Search for the cell housing the specified text and yield its [X, Y] center coordinate. 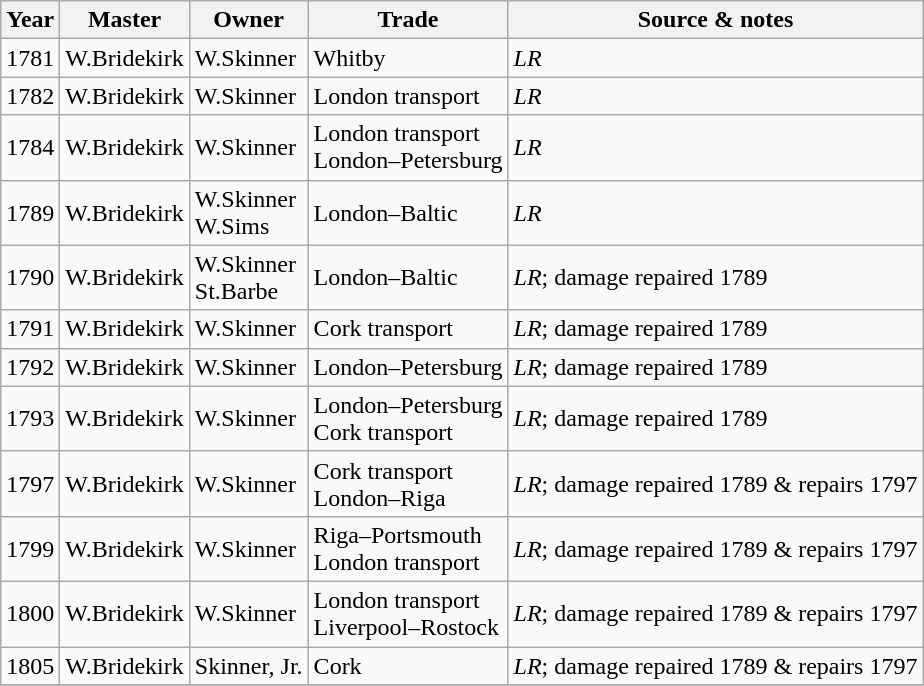
Year [30, 20]
1805 [30, 665]
1791 [30, 329]
1799 [30, 548]
London–Petersburg [408, 367]
Riga–PortsmouthLondon transport [408, 548]
London transportLiverpool–Rostock [408, 614]
1781 [30, 58]
Cork [408, 665]
1793 [30, 418]
1797 [30, 484]
1784 [30, 148]
W.SkinnerW.Sims [248, 212]
Trade [408, 20]
1789 [30, 212]
Cork transport [408, 329]
1792 [30, 367]
Source & notes [716, 20]
Skinner, Jr. [248, 665]
1782 [30, 96]
London transport [408, 96]
Whitby [408, 58]
Owner [248, 20]
London–PetersburgCork transport [408, 418]
London transportLondon–Petersburg [408, 148]
Cork transportLondon–Riga [408, 484]
Master [124, 20]
1790 [30, 278]
W.SkinnerSt.Barbe [248, 278]
1800 [30, 614]
